Output the (x, y) coordinate of the center of the cell containing the given text.  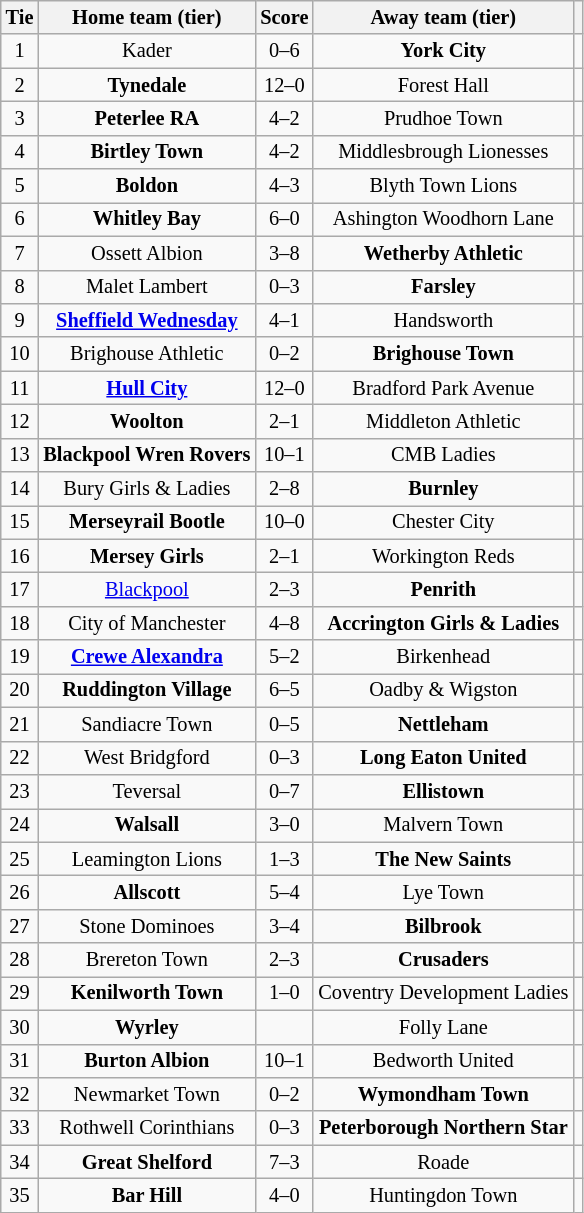
Newmarket Town (146, 1094)
4–3 (284, 186)
Woolton (146, 421)
18 (20, 623)
Leamington Lions (146, 859)
33 (20, 1128)
Blackpool Wren Rovers (146, 455)
York City (443, 51)
Birtley Town (146, 152)
Whitley Bay (146, 219)
CMB Ladies (443, 455)
Sandiacre Town (146, 724)
City of Manchester (146, 623)
22 (20, 758)
Sheffield Wednesday (146, 320)
Hull City (146, 388)
1 (20, 51)
7–3 (284, 1162)
4–0 (284, 1195)
16 (20, 556)
3–4 (284, 926)
Middlesbrough Lionesses (443, 152)
6–5 (284, 690)
Blackpool (146, 589)
5 (20, 186)
Kader (146, 51)
Handsworth (443, 320)
8 (20, 287)
Crusaders (443, 960)
6–0 (284, 219)
Chester City (443, 522)
Bradford Park Avenue (443, 388)
Brighouse Athletic (146, 354)
4–8 (284, 623)
Oadby & Wigston (443, 690)
Bedworth United (443, 1061)
9 (20, 320)
10–0 (284, 522)
Bilbrook (443, 926)
Malvern Town (443, 825)
5–2 (284, 657)
Wetherby Athletic (443, 253)
24 (20, 825)
Birkenhead (443, 657)
34 (20, 1162)
30 (20, 1027)
Walsall (146, 825)
Workington Reds (443, 556)
Bury Girls & Ladies (146, 489)
28 (20, 960)
5–4 (284, 892)
Forest Hall (443, 85)
Coventry Development Ladies (443, 993)
Great Shelford (146, 1162)
Mersey Girls (146, 556)
Rothwell Corinthians (146, 1128)
1–0 (284, 993)
Penrith (443, 589)
Roade (443, 1162)
Wymondham Town (443, 1094)
Brighouse Town (443, 354)
29 (20, 993)
0–5 (284, 724)
Crewe Alexandra (146, 657)
Ruddington Village (146, 690)
Tie (20, 17)
Bar Hill (146, 1195)
Ossett Albion (146, 253)
20 (20, 690)
Prudhoe Town (443, 118)
17 (20, 589)
Malet Lambert (146, 287)
3–0 (284, 825)
Huntingdon Town (443, 1195)
21 (20, 724)
3 (20, 118)
3–8 (284, 253)
19 (20, 657)
23 (20, 791)
12 (20, 421)
14 (20, 489)
Burnley (443, 489)
0–6 (284, 51)
Score (284, 17)
32 (20, 1094)
Boldon (146, 186)
2 (20, 85)
35 (20, 1195)
Farsley (443, 287)
Stone Dominoes (146, 926)
6 (20, 219)
26 (20, 892)
Merseyrail Bootle (146, 522)
25 (20, 859)
Accrington Girls & Ladies (443, 623)
4–1 (284, 320)
Ashington Woodhorn Lane (443, 219)
11 (20, 388)
1–3 (284, 859)
27 (20, 926)
Peterborough Northern Star (443, 1128)
Wyrley (146, 1027)
Home team (tier) (146, 17)
13 (20, 455)
4 (20, 152)
Folly Lane (443, 1027)
Brereton Town (146, 960)
Allscott (146, 892)
The New Saints (443, 859)
0–7 (284, 791)
Peterlee RA (146, 118)
West Bridgford (146, 758)
Teversal (146, 791)
Ellistown (443, 791)
31 (20, 1061)
Nettleham (443, 724)
Blyth Town Lions (443, 186)
Kenilworth Town (146, 993)
Burton Albion (146, 1061)
Middleton Athletic (443, 421)
10 (20, 354)
Long Eaton United (443, 758)
2–8 (284, 489)
7 (20, 253)
Lye Town (443, 892)
15 (20, 522)
Tynedale (146, 85)
Away team (tier) (443, 17)
